Capture the cell that displays the provided text and extract its [x, y] central coordinate. 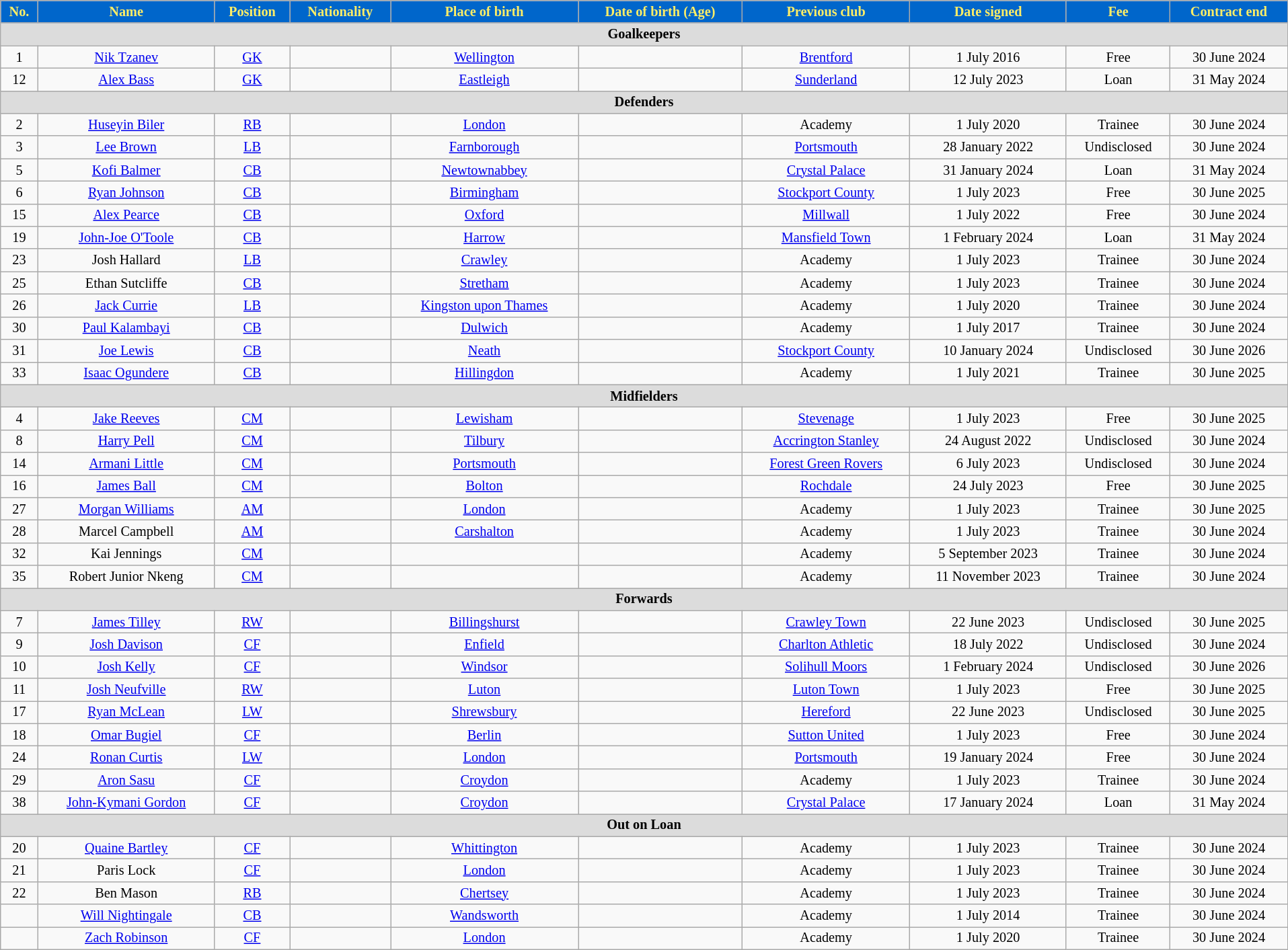
Rochdale [826, 486]
1 July 2014 [989, 916]
Luton [484, 690]
Sutton United [826, 735]
Luton Town [826, 690]
Date signed [989, 11]
Isaac Ogundere [126, 373]
Robert Junior Nkeng [126, 576]
21 [19, 870]
12 [19, 79]
Farnborough [484, 147]
Josh Hallard [126, 260]
Omar Bugiel [126, 735]
Position [252, 11]
Josh Davison [126, 644]
Harry Pell [126, 441]
23 [19, 260]
James Tilley [126, 622]
Jake Reeves [126, 418]
25 [19, 283]
6 July 2023 [989, 463]
15 [19, 215]
Ryan McLean [126, 712]
No. [19, 11]
17 [19, 712]
Shrewsbury [484, 712]
Newtownabbey [484, 170]
16 [19, 486]
Alex Pearce [126, 215]
31 [19, 350]
Ronan Curtis [126, 757]
Date of birth (Age) [660, 11]
2 [19, 124]
1 July 2022 [989, 215]
Fee [1118, 11]
1 July 2017 [989, 328]
20 [19, 848]
Crawley [484, 260]
Berlin [484, 735]
Out on Loan [644, 825]
1 July 2021 [989, 373]
Crawley Town [826, 622]
Defenders [644, 102]
Name [126, 11]
Nik Tzanev [126, 56]
Lee Brown [126, 147]
Chertsey [484, 893]
4 [19, 418]
28 January 2022 [989, 147]
5 September 2023 [989, 554]
Billingshurst [484, 622]
10 [19, 667]
Jack Currie [126, 305]
Morgan Williams [126, 509]
Tilbury [484, 441]
Enfield [484, 644]
24 [19, 757]
Place of birth [484, 11]
Solihull Moors [826, 667]
Hereford [826, 712]
11 [19, 690]
Previous club [826, 11]
Kofi Balmer [126, 170]
Charlton Athletic [826, 644]
32 [19, 554]
11 November 2023 [989, 576]
19 January 2024 [989, 757]
Armani Little [126, 463]
Eastleigh [484, 79]
Brentford [826, 56]
Carshalton [484, 531]
Josh Kelly [126, 667]
Stretham [484, 283]
Marcel Campbell [126, 531]
Wandsworth [484, 916]
Hillingdon [484, 373]
John-Joe O'Toole [126, 237]
Wellington [484, 56]
Mansfield Town [826, 237]
Midfielders [644, 396]
24 August 2022 [989, 441]
17 January 2024 [989, 803]
Millwall [826, 215]
3 [19, 147]
1 July 2016 [989, 56]
Forwards [644, 599]
Accrington Stanley [826, 441]
Nationality [340, 11]
10 January 2024 [989, 350]
Paris Lock [126, 870]
12 July 2023 [989, 79]
24 July 2023 [989, 486]
Joe Lewis [126, 350]
John-Kymani Gordon [126, 803]
19 [19, 237]
18 July 2022 [989, 644]
14 [19, 463]
29 [19, 780]
Bolton [484, 486]
Kingston upon Thames [484, 305]
1 [19, 56]
Huseyin Biler [126, 124]
Forest Green Rovers [826, 463]
Dulwich [484, 328]
Sunderland [826, 79]
Goalkeepers [644, 34]
18 [19, 735]
Quaine Bartley [126, 848]
Harrow [484, 237]
8 [19, 441]
Josh Neufville [126, 690]
Aron Sasu [126, 780]
27 [19, 509]
9 [19, 644]
31 January 2024 [989, 170]
Contract end [1229, 11]
28 [19, 531]
Lewisham [484, 418]
Stevenage [826, 418]
26 [19, 305]
Will Nightingale [126, 916]
Ryan Johnson [126, 192]
Neath [484, 350]
38 [19, 803]
Alex Bass [126, 79]
5 [19, 170]
Ben Mason [126, 893]
Birmingham [484, 192]
Kai Jennings [126, 554]
33 [19, 373]
Ethan Sutcliffe [126, 283]
Whittington [484, 848]
22 [19, 893]
35 [19, 576]
Windsor [484, 667]
30 [19, 328]
Zach Robinson [126, 938]
7 [19, 622]
Oxford [484, 215]
Paul Kalambayi [126, 328]
6 [19, 192]
James Ball [126, 486]
